For the text-containing cell, return its midpoint in [X, Y] coordinate format. 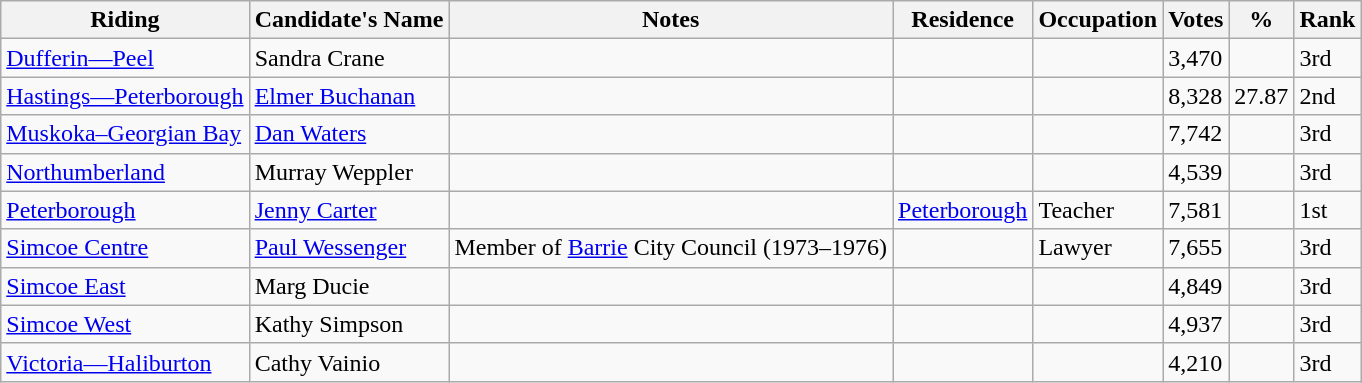
8,328 [1196, 96]
Occupation [1098, 20]
Teacher [1098, 210]
Northumberland [125, 172]
2nd [1328, 96]
Riding [125, 20]
Marg Ducie [349, 286]
Candidate's Name [349, 20]
Rank [1328, 20]
7,655 [1196, 248]
Notes [671, 20]
Simcoe East [125, 286]
Dufferin—Peel [125, 58]
Murray Weppler [349, 172]
3,470 [1196, 58]
Residence [963, 20]
Victoria—Haliburton [125, 362]
7,581 [1196, 210]
Simcoe Centre [125, 248]
Muskoka–Georgian Bay [125, 134]
4,937 [1196, 324]
Dan Waters [349, 134]
27.87 [1262, 96]
4,849 [1196, 286]
% [1262, 20]
Member of Barrie City Council (1973–1976) [671, 248]
Hastings—Peterborough [125, 96]
Cathy Vainio [349, 362]
4,539 [1196, 172]
Kathy Simpson [349, 324]
Jenny Carter [349, 210]
Elmer Buchanan [349, 96]
7,742 [1196, 134]
Votes [1196, 20]
4,210 [1196, 362]
Simcoe West [125, 324]
Sandra Crane [349, 58]
Paul Wessenger [349, 248]
1st [1328, 210]
Lawyer [1098, 248]
